Scan for the cell matching the given text and deliver its (x, y) coordinate at center. 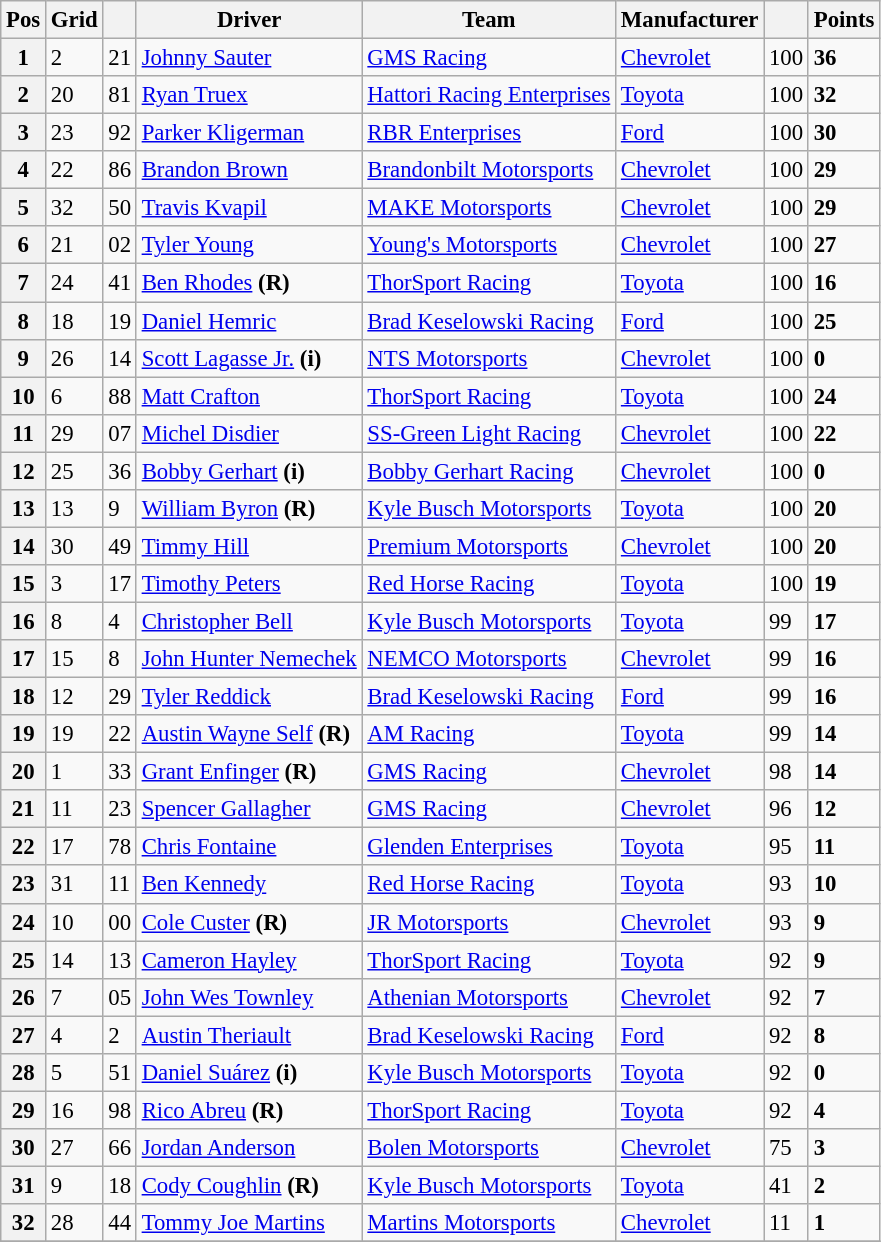
Tyler Young (249, 245)
Brandon Brown (249, 170)
Ben Rhodes (R) (249, 283)
Points (844, 20)
Daniel Hemric (249, 321)
49 (120, 546)
Parker Kligerman (249, 133)
Ryan Truex (249, 95)
JR Motorsports (489, 922)
51 (120, 1073)
Michel Disdier (249, 433)
Timmy Hill (249, 546)
Athenian Motorsports (489, 997)
Rico Abreu (R) (249, 1110)
66 (120, 1148)
Glenden Enterprises (489, 847)
44 (120, 1223)
NTS Motorsports (489, 358)
Daniel Suárez (i) (249, 1073)
MAKE Motorsports (489, 208)
Martins Motorsports (489, 1223)
96 (786, 809)
00 (120, 922)
Christopher Bell (249, 621)
Young's Motorsports (489, 245)
Jordan Anderson (249, 1148)
Bobby Gerhart Racing (489, 471)
Tommy Joe Martins (249, 1223)
05 (120, 997)
Timothy Peters (249, 584)
Matt Crafton (249, 396)
Brandonbilt Motorsports (489, 170)
Austin Wayne Self (R) (249, 734)
88 (120, 396)
Travis Kvapil (249, 208)
81 (120, 95)
Pos (24, 20)
07 (120, 433)
Hattori Racing Enterprises (489, 95)
Scott Lagasse Jr. (i) (249, 358)
75 (786, 1148)
Cody Coughlin (R) (249, 1185)
RBR Enterprises (489, 133)
Bolen Motorsports (489, 1148)
NEMCO Motorsports (489, 659)
John Wes Townley (249, 997)
Spencer Gallagher (249, 809)
Driver (249, 20)
Johnny Sauter (249, 58)
Grant Enfinger (R) (249, 772)
95 (786, 847)
Manufacturer (690, 20)
William Byron (R) (249, 509)
Cole Custer (R) (249, 922)
Bobby Gerhart (i) (249, 471)
Grid (74, 20)
AM Racing (489, 734)
Chris Fontaine (249, 847)
Premium Motorsports (489, 546)
33 (120, 772)
Cameron Hayley (249, 960)
SS-Green Light Racing (489, 433)
John Hunter Nemechek (249, 659)
02 (120, 245)
86 (120, 170)
50 (120, 208)
Team (489, 20)
78 (120, 847)
Ben Kennedy (249, 885)
Tyler Reddick (249, 697)
Austin Theriault (249, 1035)
